Locate the cell with the specified text and output its (x, y) center coordinate. 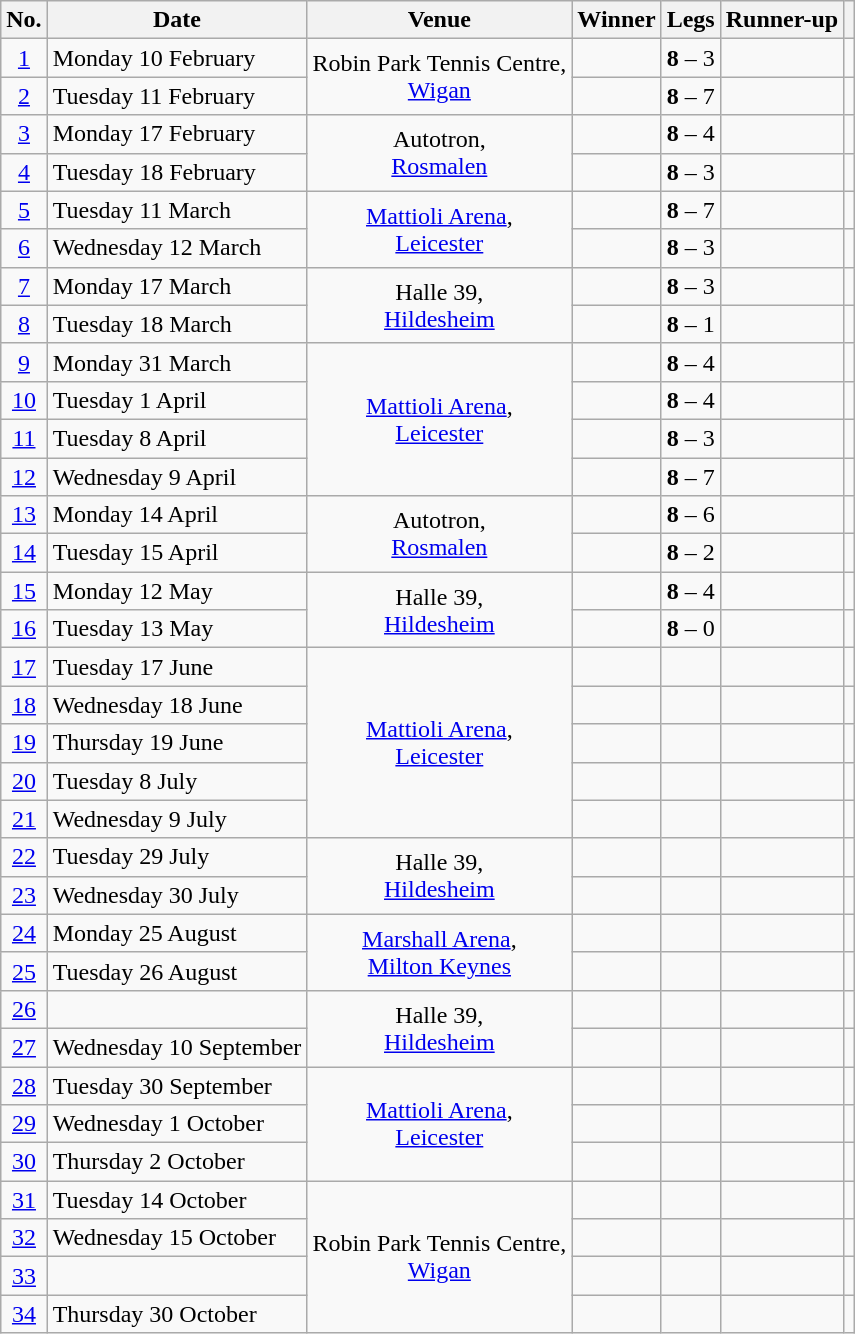
13 (24, 515)
Venue (440, 20)
31 (24, 1200)
Thursday 19 June (177, 743)
8 – 1 (690, 324)
Date (177, 20)
33 (24, 1276)
1 (24, 58)
24 (24, 933)
14 (24, 553)
17 (24, 667)
6 (24, 248)
16 (24, 629)
Tuesday 13 May (177, 629)
8 – 6 (690, 515)
Tuesday 29 July (177, 857)
Tuesday 8 July (177, 781)
9 (24, 362)
Wednesday 18 June (177, 705)
Monday 14 April (177, 515)
8 – 2 (690, 553)
Tuesday 26 August (177, 971)
Tuesday 18 February (177, 172)
12 (24, 477)
2 (24, 96)
Monday 17 February (177, 134)
Monday 25 August (177, 933)
Legs (690, 20)
Tuesday 11 February (177, 96)
Marshall Arena, Milton Keynes (440, 952)
Monday 17 March (177, 286)
Thursday 30 October (177, 1314)
Winner (616, 20)
27 (24, 1047)
23 (24, 895)
29 (24, 1124)
Wednesday 30 July (177, 895)
Tuesday 30 September (177, 1085)
Tuesday 17 June (177, 667)
Monday 31 March (177, 362)
Wednesday 1 October (177, 1124)
Monday 10 February (177, 58)
Tuesday 15 April (177, 553)
15 (24, 591)
8 (24, 324)
No. (24, 20)
Tuesday 11 March (177, 210)
Tuesday 14 October (177, 1200)
10 (24, 400)
7 (24, 286)
3 (24, 134)
21 (24, 819)
Monday 12 May (177, 591)
Runner-up (782, 20)
22 (24, 857)
5 (24, 210)
19 (24, 743)
4 (24, 172)
8 – 0 (690, 629)
28 (24, 1085)
Tuesday 8 April (177, 438)
34 (24, 1314)
25 (24, 971)
30 (24, 1162)
11 (24, 438)
Thursday 2 October (177, 1162)
Tuesday 1 April (177, 400)
20 (24, 781)
26 (24, 1009)
32 (24, 1238)
Tuesday 18 March (177, 324)
18 (24, 705)
Wednesday 9 July (177, 819)
Wednesday 10 September (177, 1047)
Wednesday 15 October (177, 1238)
Wednesday 9 April (177, 477)
Wednesday 12 March (177, 248)
